Output the (x, y) coordinate of the center of the cell containing the given text.  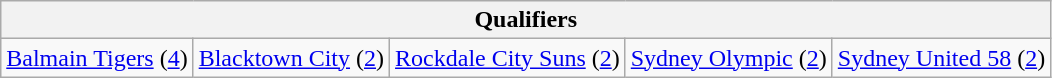
Balmain Tigers (4) (97, 58)
Qualifiers (526, 20)
Rockdale City Suns (2) (508, 58)
Blacktown City (2) (291, 58)
Sydney Olympic (2) (728, 58)
Sydney United 58 (2) (941, 58)
